Return the [x, y] coordinate for the center point of the cell that contains the specified text.  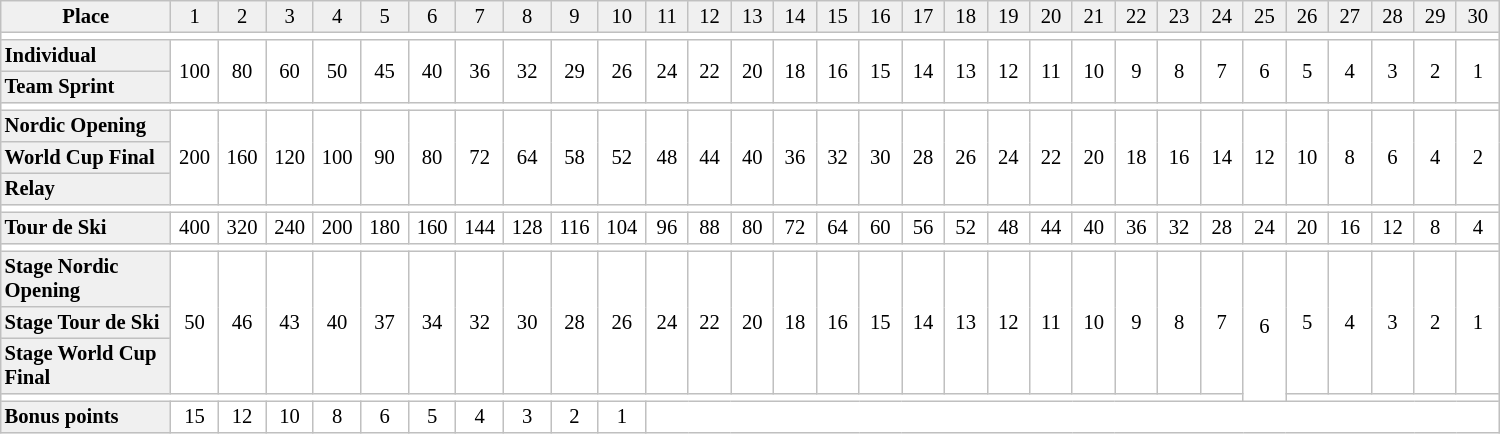
320 [242, 228]
23 [1180, 16]
43 [290, 322]
45 [385, 72]
World Cup Final [86, 158]
19 [1008, 16]
240 [290, 228]
88 [710, 228]
25 [1264, 16]
Place [86, 16]
120 [290, 157]
104 [622, 228]
21 [1094, 16]
Bonus points [86, 417]
116 [574, 228]
90 [385, 157]
Tour de Ski [86, 228]
58 [574, 157]
Individual [86, 56]
17 [924, 16]
Nordic Opening [86, 126]
180 [385, 228]
144 [480, 228]
37 [385, 322]
Team Sprint [86, 87]
Stage Nordic Opening [86, 279]
27 [1350, 16]
128 [527, 228]
Relay [86, 189]
400 [195, 228]
56 [924, 228]
96 [668, 228]
46 [242, 322]
34 [432, 322]
Stage Tour de Ski [86, 322]
Stage World Cup Final [86, 366]
